Detect which cell encompasses the target text, then output its (x, y) center coordinate. 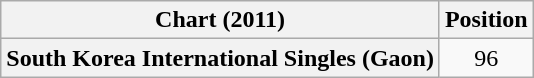
96 (486, 58)
Chart (2011) (220, 20)
South Korea International Singles (Gaon) (220, 58)
Position (486, 20)
